Return the [X, Y] coordinate for the center point of the cell that contains the specified text.  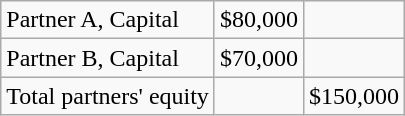
$150,000 [354, 96]
Total partners' equity [108, 96]
Partner B, Capital [108, 58]
$70,000 [258, 58]
Partner A, Capital [108, 20]
$80,000 [258, 20]
